Return (x, y) of the center of cell containing provided text 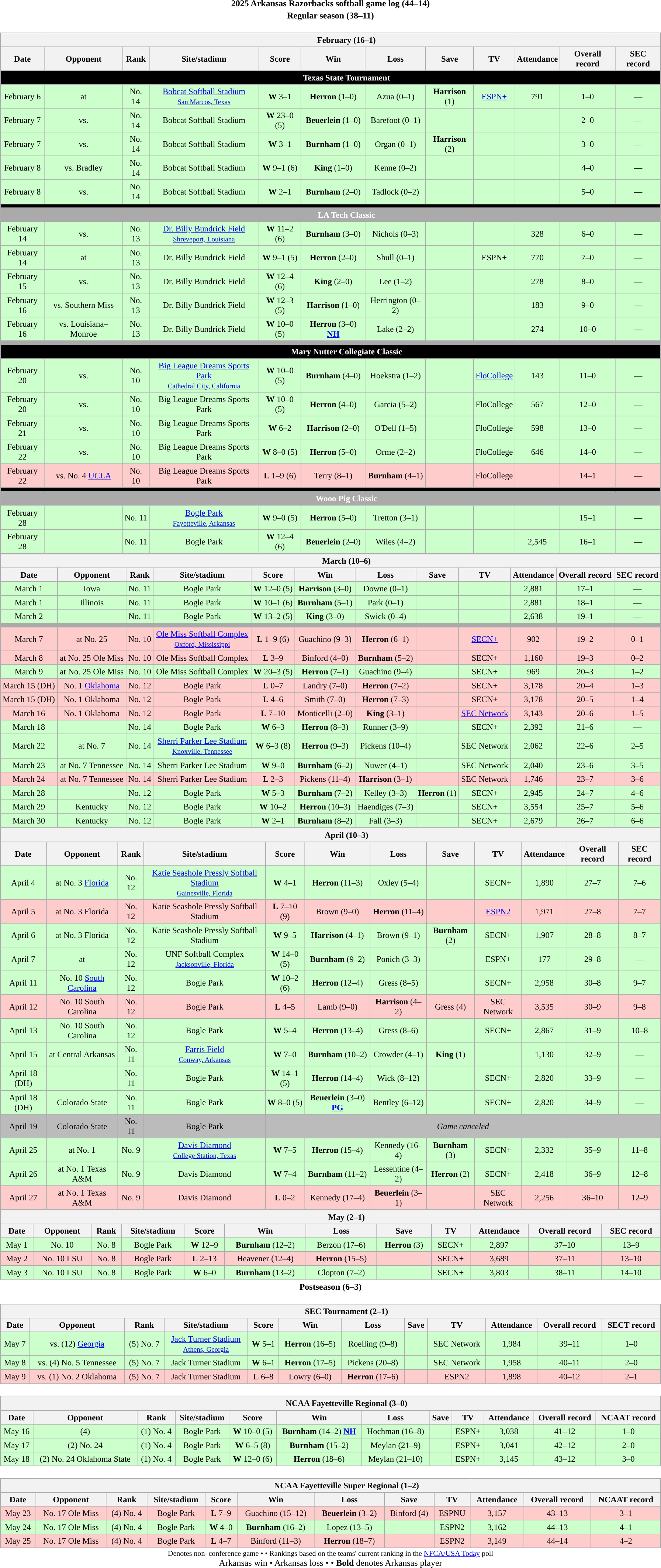
vs. No. 4 UCLA (83, 476)
902 (533, 639)
7–0 (588, 258)
W 4–0 (221, 1527)
Burnham (6–2) (325, 765)
Burnham (3–0) (333, 233)
Herron (12–4) (338, 983)
2,867 (544, 1031)
13–0 (588, 428)
Burnham (7–2) (325, 793)
L 2–13 (204, 1259)
W 11–2 (6) (280, 233)
Hochman (16–8) (395, 1431)
April 26 (24, 1174)
Nuwer (4–1) (386, 765)
2,638 (533, 616)
33–9 (593, 1079)
W 12–0 (5) (273, 588)
Bobcat Softball StadiumSan Marcos, Texas (204, 97)
W 12–9 (204, 1245)
W 13–2 (5) (273, 616)
Burnham (5–2) (386, 658)
598 (537, 428)
Herron (6–1) (386, 639)
278 (537, 281)
1,958 (511, 1363)
L 3–9 (273, 658)
3,689 (499, 1259)
183 (537, 305)
W 10–1 (6) (273, 602)
0–1 (637, 639)
Garcia (5–2) (395, 405)
Wick (8–12) (398, 1079)
1,984 (511, 1344)
11–8 (640, 1150)
Pickens (10–4) (386, 746)
Harrison (2–0) (333, 428)
UNF Softball ComplexJacksonville, Florida (204, 959)
12–9 (640, 1197)
May 9 (15, 1377)
W 7–0 (285, 1054)
7–7 (640, 912)
L 4–5 (285, 1007)
April 19 (24, 1126)
Monticelli (2–0) (325, 713)
April 7 (24, 959)
Burnham (1–0) (333, 144)
Lopez (13–5) (350, 1527)
Landry (7–0) (325, 686)
Herron (1) (437, 793)
Herron (18–7) (350, 1541)
W 12–3 (5) (280, 305)
14–10 (631, 1272)
5–6 (637, 807)
Lamb (9–0) (338, 1007)
Shull (0–1) (395, 258)
23–7 (585, 779)
41–12 (565, 1431)
Lowry (6–0) (310, 1377)
Brown (9–0) (338, 912)
Binford (4–0) (325, 658)
W 6–3 (273, 727)
May 25 (18, 1541)
Iowa (92, 588)
W 6–3 (8) (273, 746)
SECT record (631, 1325)
14–1 (588, 476)
7–6 (640, 883)
10–8 (640, 1031)
May 16 (17, 1431)
Ponich (3–3) (398, 959)
36–9 (593, 1174)
March 28 (29, 793)
26–7 (585, 821)
Texas State Tournament (330, 78)
Harrison (2) (450, 144)
19–1 (585, 616)
W 10–2 (6) (285, 983)
10–0 (588, 329)
2–1 (631, 1377)
44–14 (557, 1541)
April 12 (24, 1007)
Herron (9–3) (325, 746)
Herron (8–3) (325, 727)
Guachino (9–3) (325, 639)
1–4 (637, 699)
Bentley (6–12) (398, 1102)
0–2 (637, 658)
1,907 (544, 935)
King (3–0) (325, 616)
Herron (2–0) (333, 258)
L 4–6 (273, 699)
16–1 (588, 541)
9–0 (588, 305)
vs. Bradley (83, 168)
Kenne (0–2) (395, 168)
1,890 (544, 883)
5–0 (588, 192)
Guachino (9–4) (386, 672)
1,746 (533, 779)
W 9–0 (5) (280, 517)
Harrison (1) (450, 97)
Roelling (9–8) (373, 1344)
2,418 (544, 1174)
2,897 (499, 1245)
2–5 (637, 746)
Bogle ParkFayetteville, Arkansas (204, 517)
Jack Turner StadiumAthens, Georgia (206, 1344)
8–0 (588, 281)
Illinois (92, 602)
Herron (7–1) (325, 672)
Meylan (21–10) (395, 1459)
May 7 (15, 1344)
Pickens (11–4) (325, 779)
13–10 (631, 1259)
vs. Southern Miss (83, 305)
Beuerlein (2–0) (333, 541)
Burnham (11–2) (338, 1174)
17–1 (585, 588)
at Central Arkansas (82, 1054)
3–5 (637, 765)
L 7–10 (9) (285, 912)
Wooo Pig Classic (330, 499)
28–8 (593, 935)
Katie Seashole Pressly Softball StadiumGainesville, Florida (204, 883)
1–5 (637, 713)
L 7–9 (221, 1513)
Kennedy (17–4) (338, 1197)
11–0 (588, 375)
Wiles (4–2) (395, 541)
969 (533, 672)
W 20–3 (5) (273, 672)
Burnham (15–2) (319, 1445)
30–8 (593, 983)
Berzon (17–6) (341, 1245)
April 15 (24, 1054)
15–1 (588, 517)
LA Tech Classic (330, 215)
W 14–0 (5) (285, 959)
Herron (3–0) NH (333, 329)
March 29 (29, 807)
Burnham (10–2) (338, 1054)
Herron (1–0) (333, 97)
Binford (11–3) (276, 1541)
(2) No. 24 Oklahoma State (86, 1459)
W 14–1 (5) (285, 1079)
vs. Louisiana–Monroe (83, 329)
43–12 (565, 1459)
Pickens (20–8) (373, 1363)
770 (537, 258)
W 6–2 (280, 428)
12–8 (640, 1174)
March 7 (29, 639)
Kelley (3–3) (386, 793)
35–9 (593, 1150)
NCAA Fayetteville Super Regional (1–2) (330, 1485)
Park (0–1) (386, 602)
Herron (10–3) (325, 807)
W 5–1 (263, 1344)
1–2 (637, 672)
Herron (15–4) (338, 1150)
(4) (86, 1431)
1–3 (637, 686)
W 23–0 (5) (280, 120)
W 9–0 (273, 765)
W 9–1 (6) (280, 168)
Nichols (0–3) (395, 233)
W 6–0 (204, 1272)
Farris FieldConway, Arkansas (204, 1054)
Smith (7–0) (325, 699)
Lake (2–2) (395, 329)
February 6 (23, 97)
W 6–5 (8) (253, 1445)
3,803 (499, 1272)
2,392 (533, 727)
20–6 (585, 713)
Burnham (12–2) (265, 1245)
Herron (4–0) (333, 405)
18–1 (585, 602)
43–13 (557, 1513)
March 23 (29, 765)
1,898 (511, 1377)
May 3 (17, 1272)
March 16 (29, 713)
Organ (0–1) (395, 144)
May 18 (17, 1459)
24–7 (585, 793)
Terry (8–1) (333, 476)
NCAA Fayetteville Regional (3–0) (330, 1403)
King (3–1) (386, 713)
L 0–2 (285, 1197)
W 10–2 (273, 807)
Herron (18–6) (319, 1459)
37–10 (565, 1245)
May 2 (17, 1259)
Hoekstra (1–2) (395, 375)
March 2 (29, 616)
Brown (9–1) (398, 935)
at No. 7 (92, 746)
19–3 (585, 658)
W 7–4 (285, 1174)
Herron (17–6) (373, 1377)
143 (537, 375)
Herron (14–4) (338, 1079)
3,554 (533, 807)
13–9 (631, 1245)
4–6 (637, 793)
May 23 (18, 1513)
March 8 (29, 658)
Herron (16–5) (310, 1344)
Game canceled (463, 1126)
19–2 (585, 639)
Burnham (3) (450, 1150)
Beuerlein (3–0) PG (338, 1102)
L 0–7 (273, 686)
O'Dell (1–5) (395, 428)
2,545 (537, 541)
Beuerlein (1–0) (333, 120)
328 (537, 233)
9–7 (640, 983)
Orme (2–2) (395, 452)
SEC Tournament (2–1) (330, 1311)
W 7–5 (285, 1150)
King (1) (450, 1054)
Beuerlein (3–1) (398, 1197)
April 5 (24, 912)
Davis DiamondCollege Station, Texas (204, 1150)
King (2–0) (333, 281)
Burnham (4–0) (333, 375)
Burnham (14–2) NH (319, 1431)
9–8 (640, 1007)
April 13 (24, 1031)
2,040 (533, 765)
2,062 (533, 746)
42–12 (565, 1445)
2,332 (544, 1150)
Herron (13–4) (338, 1031)
April 27 (24, 1197)
W 5–3 (273, 793)
Ole Miss Softball ComplexOxford, Mississippi (202, 639)
Burnham (9–2) (338, 959)
Herron (7–2) (386, 686)
36–10 (593, 1197)
Crowder (4–1) (398, 1054)
April 25 (24, 1150)
21–6 (585, 727)
April 11 (24, 983)
May 1 (17, 1245)
(2) No. 24 (86, 1445)
Swick (0–4) (386, 616)
3,149 (497, 1541)
20–3 (585, 672)
March 18 (29, 727)
3–1 (626, 1513)
3,143 (533, 713)
Mary Nutter Collegiate Classic (330, 352)
38–11 (565, 1272)
Burnham (2) (450, 935)
8–7 (640, 935)
Burnham (2–0) (333, 192)
Herron (3) (404, 1245)
Downe (0–1) (386, 588)
Tretton (3–1) (395, 517)
Azua (0–1) (395, 97)
Harrison (1–0) (333, 305)
Haendiges (7–3) (386, 807)
Gress (8–6) (398, 1031)
1,971 (544, 912)
14–0 (588, 452)
March 9 (29, 672)
March (10–6) (330, 561)
May 8 (15, 1363)
Lee (1–2) (395, 281)
20–4 (585, 686)
3–6 (637, 779)
Gress (8–5) (398, 983)
274 (537, 329)
Herron (17–5) (310, 1363)
Meylan (21–9) (395, 1445)
Harrison (4–1) (338, 935)
W 4–1 (285, 883)
Herrington (0–2) (395, 305)
L 2–3 (273, 779)
646 (537, 452)
3,041 (509, 1445)
Runner (3–9) (386, 727)
Harrison (3–1) (386, 779)
34–9 (593, 1102)
Heavener (12–4) (265, 1259)
March 30 (29, 821)
May 17 (17, 1445)
32–9 (593, 1054)
Burnham (13–2) (265, 1272)
791 (537, 97)
Barefoot (0–1) (395, 120)
Beuerlein (3–2) (350, 1513)
Fall (3–3) (386, 821)
vs. (4) No. 5 Tennessee (77, 1363)
Tadlock (0–2) (395, 192)
L 6–8 (263, 1377)
W 9–5 (285, 935)
1,160 (533, 658)
4–1 (626, 1527)
Dr. Billy Bundrick FieldShreveport, Louisiana (204, 233)
6–6 (637, 821)
44–13 (557, 1527)
Herron (2) (450, 1174)
177 (544, 959)
Herron (11–3) (338, 883)
3,162 (497, 1527)
April 6 (24, 935)
at No. 25 (92, 639)
37–11 (565, 1259)
567 (537, 405)
31–9 (593, 1031)
20–5 (585, 699)
Harrison (3–0) (325, 588)
Guachino (15–12) (276, 1513)
22–6 (585, 746)
Binford (4) (409, 1513)
Burnham (4–1) (395, 476)
29–8 (593, 959)
W 9–1 (5) (280, 258)
Kennedy (16–4) (398, 1150)
vs. (12) Georgia (77, 1344)
February 21 (23, 428)
25–7 (585, 807)
vs. (1) No. 2 Oklahoma (77, 1377)
W 5–4 (285, 1031)
Clopton (7–2) (341, 1272)
27–7 (593, 883)
April (10–3) (330, 835)
4–0 (588, 168)
40–12 (570, 1377)
Burnham (5–1) (325, 602)
ESPNU (452, 1513)
3,535 (544, 1007)
Oxley (5–4) (398, 883)
February 15 (23, 281)
12–0 (588, 405)
2,256 (544, 1197)
3,145 (509, 1459)
April 4 (24, 883)
February (16–1) (330, 40)
2,958 (544, 983)
39–11 (570, 1344)
Big League Dreams Sports ParkCathedral City, California (204, 375)
Herron (7–3) (386, 699)
3,157 (497, 1513)
Burnham (16–2) (276, 1527)
3,038 (509, 1431)
W 6–1 (263, 1363)
L 7–10 (273, 713)
2,945 (533, 793)
6–0 (588, 233)
Herron (11–4) (398, 912)
40–11 (570, 1363)
at No. 1 (82, 1150)
March 24 (29, 779)
2,679 (533, 821)
Harrison (4–2) (398, 1007)
Lessentine (4–2) (398, 1174)
4–2 (626, 1541)
W 12–0 (6) (253, 1459)
27–8 (593, 912)
L 4–7 (221, 1541)
May 24 (18, 1527)
Gress (4) (450, 1007)
Burnham (8–2) (325, 821)
March 22 (29, 746)
King (1–0) (333, 168)
1,130 (544, 1054)
Sherri Parker Lee StadiumKnoxville, Tennessee (202, 746)
30–9 (593, 1007)
May (2–1) (330, 1217)
Herron (15–5) (341, 1259)
23–6 (585, 765)
